Capture the cell that displays the provided text and extract its [X, Y] central coordinate. 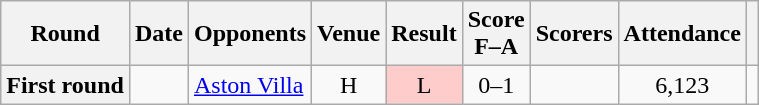
Attendance [682, 34]
0–1 [496, 85]
Scorers [574, 34]
6,123 [682, 85]
Opponents [250, 34]
L [424, 85]
Venue [349, 34]
Result [424, 34]
First round [66, 85]
ScoreF–A [496, 34]
Date [158, 34]
Aston Villa [250, 85]
Round [66, 34]
H [349, 85]
